Capture the cell that displays the provided text and extract its [x, y] central coordinate. 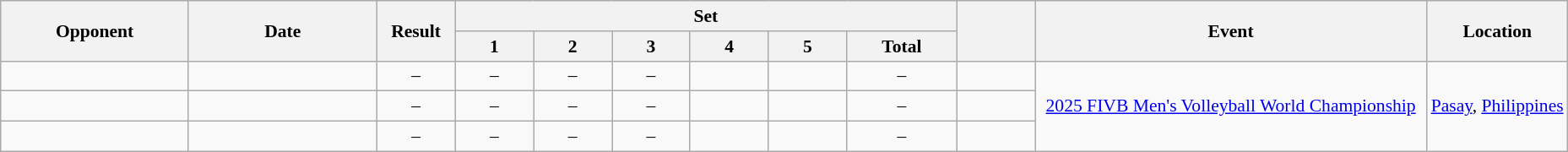
Date [282, 30]
3 [652, 46]
5 [807, 46]
Set [706, 16]
Location [1498, 30]
Result [415, 30]
2025 FIVB Men's Volleyball World Championship [1231, 106]
Event [1231, 30]
Opponent [95, 30]
Total [902, 46]
1 [495, 46]
2 [572, 46]
Pasay, Philippines [1498, 106]
4 [730, 46]
